Scan for the cell matching the given text and deliver its (X, Y) coordinate at center. 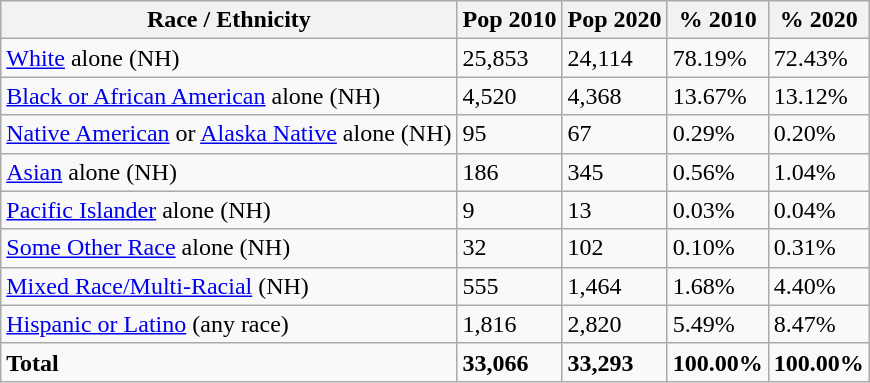
Black or African American alone (NH) (229, 96)
4.40% (818, 286)
0.10% (718, 248)
1,816 (510, 324)
186 (510, 172)
1.04% (818, 172)
5.49% (718, 324)
95 (510, 134)
% 2010 (718, 20)
White alone (NH) (229, 58)
33,066 (510, 362)
0.20% (818, 134)
9 (510, 210)
Some Other Race alone (NH) (229, 248)
4,520 (510, 96)
72.43% (818, 58)
Hispanic or Latino (any race) (229, 324)
67 (614, 134)
0.03% (718, 210)
13.67% (718, 96)
0.04% (818, 210)
0.56% (718, 172)
345 (614, 172)
13.12% (818, 96)
Race / Ethnicity (229, 20)
8.47% (818, 324)
Total (229, 362)
32 (510, 248)
24,114 (614, 58)
4,368 (614, 96)
0.29% (718, 134)
% 2020 (818, 20)
555 (510, 286)
Pacific Islander alone (NH) (229, 210)
Pop 2010 (510, 20)
Mixed Race/Multi-Racial (NH) (229, 286)
78.19% (718, 58)
1,464 (614, 286)
33,293 (614, 362)
13 (614, 210)
1.68% (718, 286)
25,853 (510, 58)
Native American or Alaska Native alone (NH) (229, 134)
Asian alone (NH) (229, 172)
0.31% (818, 248)
2,820 (614, 324)
Pop 2020 (614, 20)
102 (614, 248)
